Pinpoint the cell where the given text exists, returning its [x, y] midpoint coordinate. 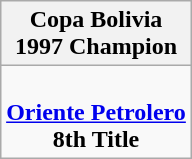
Oriente Petrolero8th Title [96, 112]
Copa Bolivia 1997 Champion [96, 34]
